Return the [X, Y] coordinate for the center point of the cell that contains the specified text.  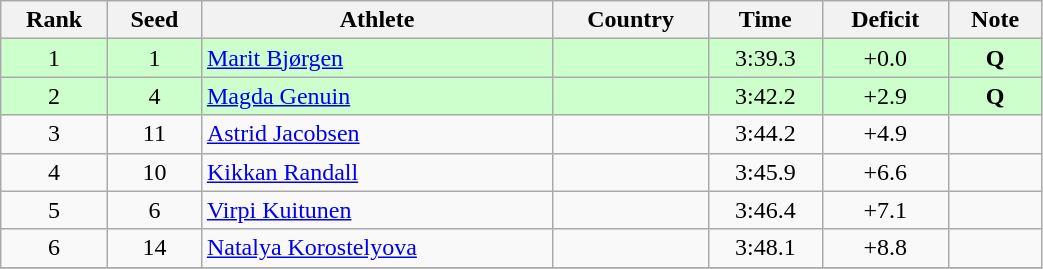
3:46.4 [765, 210]
Kikkan Randall [376, 172]
11 [154, 134]
Virpi Kuitunen [376, 210]
Seed [154, 20]
+8.8 [885, 248]
Athlete [376, 20]
3 [54, 134]
+6.6 [885, 172]
Magda Genuin [376, 96]
3:48.1 [765, 248]
2 [54, 96]
Note [995, 20]
3:39.3 [765, 58]
Natalya Korostelyova [376, 248]
10 [154, 172]
Astrid Jacobsen [376, 134]
+4.9 [885, 134]
Time [765, 20]
Deficit [885, 20]
+0.0 [885, 58]
Country [630, 20]
+2.9 [885, 96]
14 [154, 248]
3:44.2 [765, 134]
3:42.2 [765, 96]
3:45.9 [765, 172]
Marit Bjørgen [376, 58]
5 [54, 210]
+7.1 [885, 210]
Rank [54, 20]
